Capture the cell that displays the provided text and extract its [x, y] central coordinate. 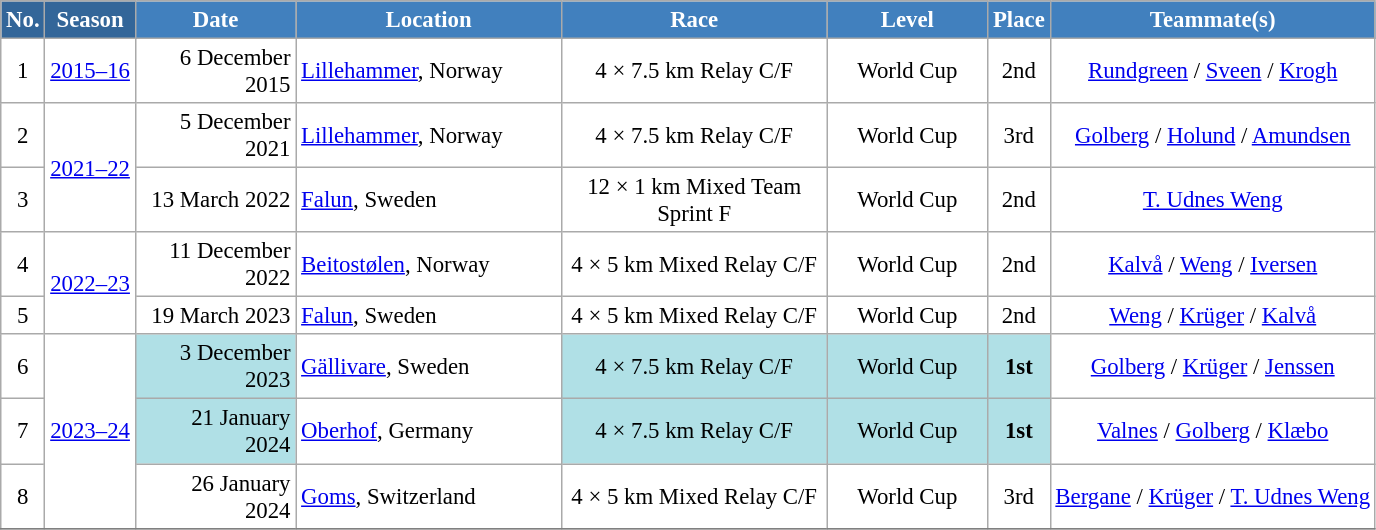
5 [23, 316]
Oberhof, Germany [429, 432]
Place [1019, 20]
8 [23, 496]
Season [90, 20]
Race [694, 20]
T. Udnes Weng [1212, 200]
Kalvå / Weng / Iversen [1212, 264]
19 March 2023 [216, 316]
6 December 2015 [216, 72]
3 [23, 200]
Gällivare, Sweden [429, 366]
21 January 2024 [216, 432]
Teammate(s) [1212, 20]
2023–24 [90, 431]
Valnes / Golberg / Klæbo [1212, 432]
12 × 1 km Mixed Team Sprint F [694, 200]
5 December 2021 [216, 136]
No. [23, 20]
Goms, Switzerland [429, 496]
Bergane / Krüger / T. Udnes Weng [1212, 496]
Weng / Krüger / Kalvå [1212, 316]
Level [908, 20]
13 March 2022 [216, 200]
6 [23, 366]
3 December 2023 [216, 366]
11 December 2022 [216, 264]
26 January 2024 [216, 496]
2022–23 [90, 283]
Golberg / Krüger / Jenssen [1212, 366]
7 [23, 432]
Rundgreen / Sveen / Krogh [1212, 72]
1 [23, 72]
Location [429, 20]
2021–22 [90, 168]
2 [23, 136]
4 [23, 264]
Golberg / Holund / Amundsen [1212, 136]
2015–16 [90, 72]
Date [216, 20]
Beitostølen, Norway [429, 264]
